Detect which cell encompasses the target text, then output its (X, Y) center coordinate. 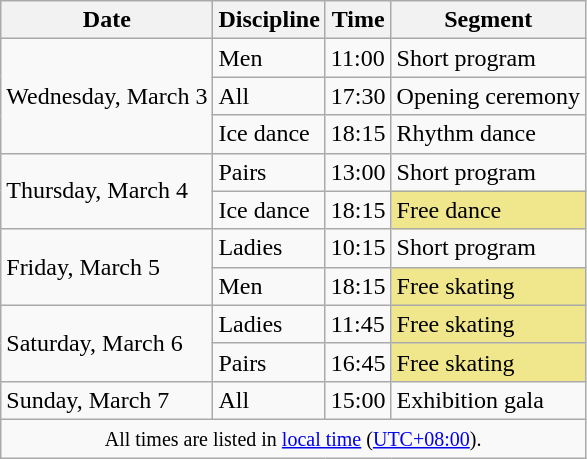
Sunday, March 7 (107, 400)
11:00 (358, 58)
Wednesday, March 3 (107, 96)
All times are listed in local time (UTC+08:00). (294, 438)
13:00 (358, 172)
16:45 (358, 362)
Free dance (488, 210)
Saturday, March 6 (107, 343)
Friday, March 5 (107, 267)
Discipline (269, 20)
10:15 (358, 248)
Opening ceremony (488, 96)
Thursday, March 4 (107, 191)
15:00 (358, 400)
17:30 (358, 96)
Rhythm dance (488, 134)
Exhibition gala (488, 400)
Segment (488, 20)
Date (107, 20)
11:45 (358, 324)
Time (358, 20)
